Find where the given text appears and provide that cell's center as [X, Y] coordinate. 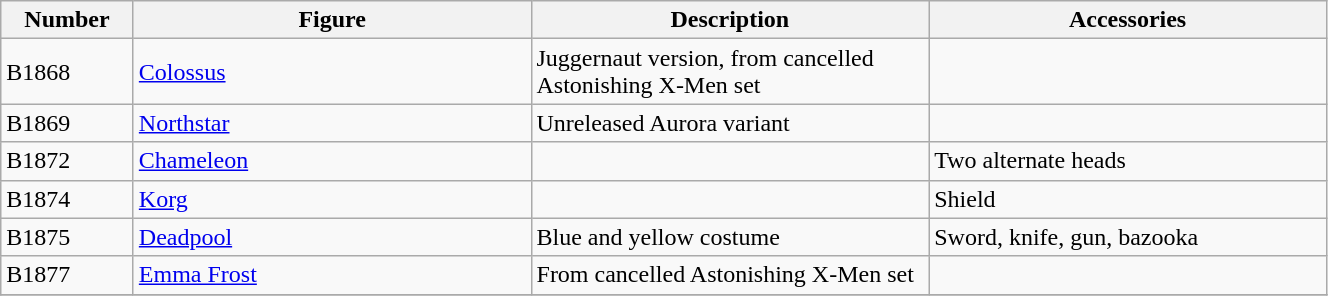
Unreleased Aurora variant [730, 123]
Blue and yellow costume [730, 237]
From cancelled Astonishing X-Men set [730, 275]
Northstar [332, 123]
Korg [332, 199]
B1872 [68, 161]
Figure [332, 20]
Emma Frost [332, 275]
B1868 [68, 72]
Two alternate heads [1128, 161]
B1875 [68, 237]
Shield [1128, 199]
Chameleon [332, 161]
Deadpool [332, 237]
Juggernaut version, from cancelled Astonishing X-Men set [730, 72]
B1869 [68, 123]
Number [68, 20]
Accessories [1128, 20]
Colossus [332, 72]
Description [730, 20]
B1874 [68, 199]
Sword, knife, gun, bazooka [1128, 237]
B1877 [68, 275]
